Search for the cell housing the specified text and yield its [x, y] center coordinate. 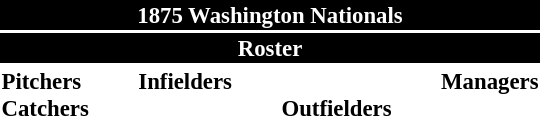
1875 Washington Nationals [270, 15]
Roster [270, 48]
